Provide the (x, y) coordinate of the cell's center where the given text is located.  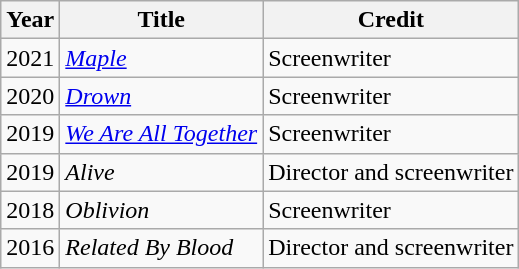
2016 (30, 248)
Alive (162, 172)
2018 (30, 210)
Year (30, 20)
Oblivion (162, 210)
We Are All Together (162, 134)
Maple (162, 58)
2020 (30, 96)
Title (162, 20)
Drown (162, 96)
2021 (30, 58)
Related By Blood (162, 248)
Credit (391, 20)
